Scan for the cell matching the given text and deliver its (X, Y) coordinate at center. 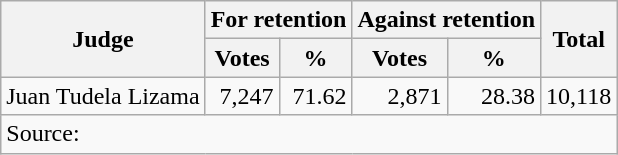
28.38 (494, 96)
Against retention (446, 20)
10,118 (579, 96)
2,871 (400, 96)
For retention (278, 20)
Total (579, 39)
7,247 (242, 96)
Source: (309, 134)
Judge (103, 39)
Juan Tudela Lizama (103, 96)
71.62 (316, 96)
